For the text-containing cell, return its midpoint in [X, Y] coordinate format. 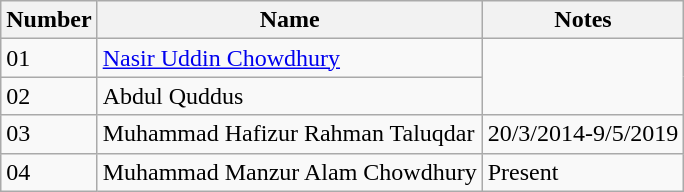
02 [49, 96]
Abdul Quddus [290, 96]
Name [290, 20]
20/3/2014-9/5/2019 [583, 134]
Present [583, 172]
03 [49, 134]
Number [49, 20]
Nasir Uddin Chowdhury [290, 58]
Notes [583, 20]
Muhammad Manzur Alam Chowdhury [290, 172]
01 [49, 58]
04 [49, 172]
Muhammad Hafizur Rahman Taluqdar [290, 134]
